Capture the cell that displays the provided text and extract its (x, y) central coordinate. 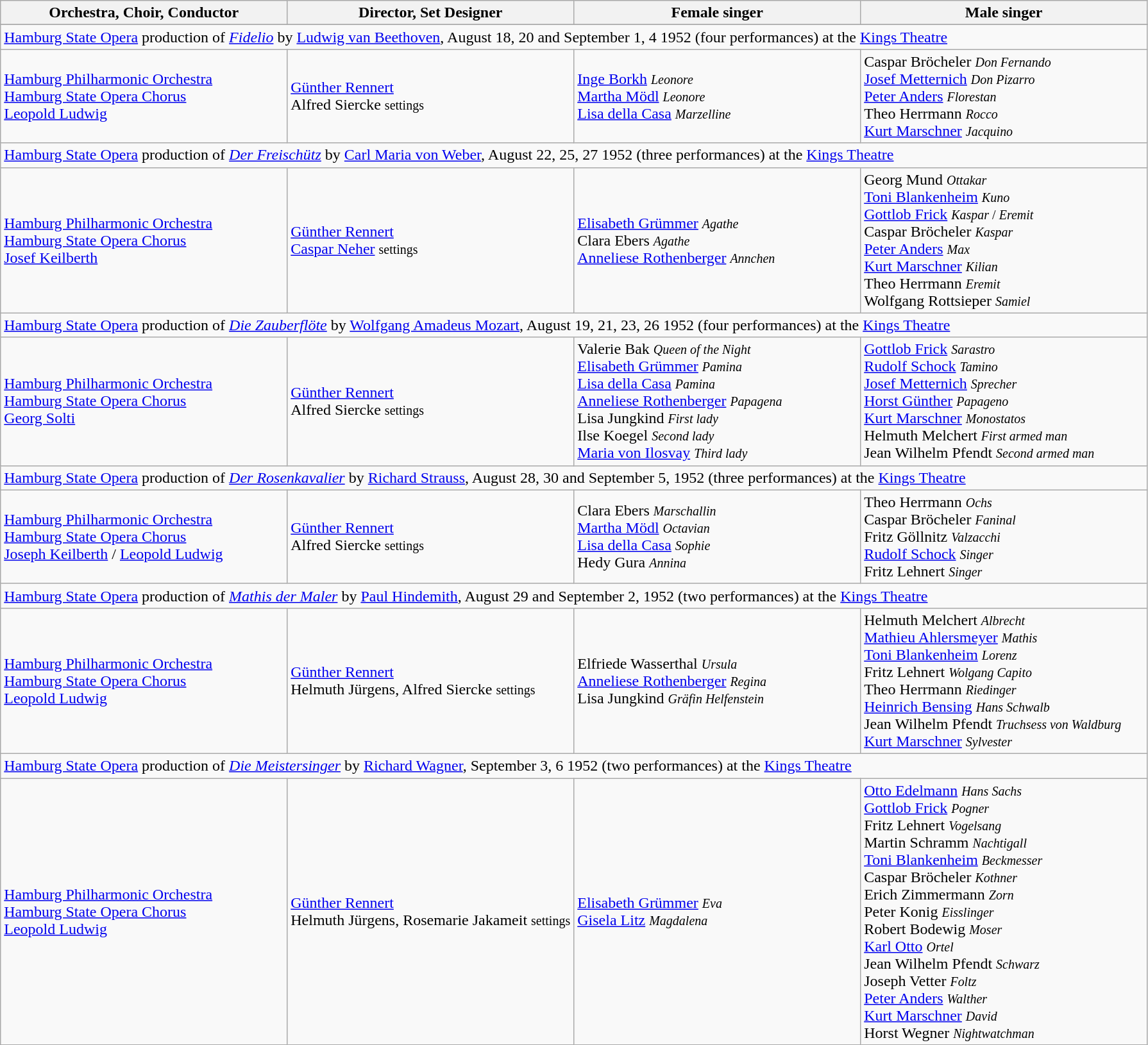
Orchestra, Choir, Conductor (144, 13)
Hamburg State Opera production of Mathis der Maler by Paul Hindemith, August 29 and September 2, 1952 (two performances) at the Kings Theatre (574, 596)
Hamburg Philharmonic OrchestraHamburg State Opera ChorusGeorg Solti (144, 401)
Elisabeth Grümmer AgatheClara Ebers AgatheAnneliese Rothenberger Annchen (717, 240)
Hamburg State Opera production of Die Zauberflöte by Wolfgang Amadeus Mozart, August 19, 21, 23, 26 1952 (four performances) at the Kings Theatre (574, 325)
Theo Herrmann OchsCaspar Bröcheler FaninalFritz Göllnitz ValzacchiRudolf Schock SingerFritz Lehnert Singer (1004, 537)
Caspar Bröcheler Don FernandoJosef Metternich Don PizarroPeter Anders FlorestanTheo Herrmann RoccoKurt Marschner Jacquino (1004, 96)
Hamburg State Opera production of Der Freischütz by Carl Maria von Weber, August 22, 25, 27 1952 (three performances) at the Kings Theatre (574, 155)
Günther RennertCaspar Neher settings (431, 240)
Clara Ebers MarschallinMartha Mödl OctavianLisa della Casa SophieHedy Gura Annina (717, 537)
Günther RennertHelmuth Jürgens, Rosemarie Jakameit settings (431, 912)
Female singer (717, 13)
Hamburg Philharmonic OrchestraHamburg State Opera ChorusJosef Keilberth (144, 240)
Elisabeth Grümmer EvaGisela Litz Magdalena (717, 912)
Hamburg State Opera production of Die Meistersinger by Richard Wagner, September 3, 6 1952 (two performances) at the Kings Theatre (574, 765)
Inge Borkh LeonoreMartha Mödl LeonoreLisa della Casa Marzelline (717, 96)
Hamburg State Opera production of Fidelio by Ludwig van Beethoven, August 18, 20 and September 1, 4 1952 (four performances) at the Kings Theatre (574, 37)
Günther RennertHelmuth Jürgens, Alfred Siercke settings (431, 681)
Elfriede Wasserthal UrsulaAnneliese Rothenberger ReginaLisa Jungkind Gräfin Helfenstein (717, 681)
Hamburg Philharmonic OrchestraHamburg State Opera ChorusJoseph Keilberth / Leopold Ludwig (144, 537)
Male singer (1004, 13)
Hamburg State Opera production of Der Rosenkavalier by Richard Strauss, August 28, 30 and September 5, 1952 (three performances) at the Kings Theatre (574, 478)
Director, Set Designer (431, 13)
